Find where the given text appears and provide that cell's center as [x, y] coordinate. 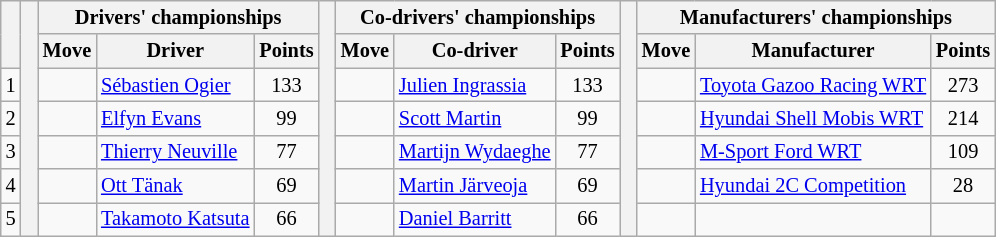
Hyundai 2C Competition [813, 186]
Toyota Gazoo Racing WRT [813, 85]
Co-drivers' championships [478, 17]
Martijn Wydaeghe [475, 152]
Manufacturers' championships [816, 17]
Scott Martin [475, 118]
Thierry Neuville [175, 152]
Manufacturer [813, 51]
5 [11, 219]
1 [11, 85]
Sébastien Ogier [175, 85]
109 [963, 152]
Driver [175, 51]
Martin Järveoja [475, 186]
Co-driver [475, 51]
214 [963, 118]
3 [11, 152]
273 [963, 85]
Takamoto Katsuta [175, 219]
M-Sport Ford WRT [813, 152]
28 [963, 186]
Julien Ingrassia [475, 85]
4 [11, 186]
Drivers' championships [178, 17]
2 [11, 118]
Elfyn Evans [175, 118]
Hyundai Shell Mobis WRT [813, 118]
Ott Tänak [175, 186]
Daniel Barritt [475, 219]
